Identify which cell holds the provided text, then report its (X, Y) central coordinate. 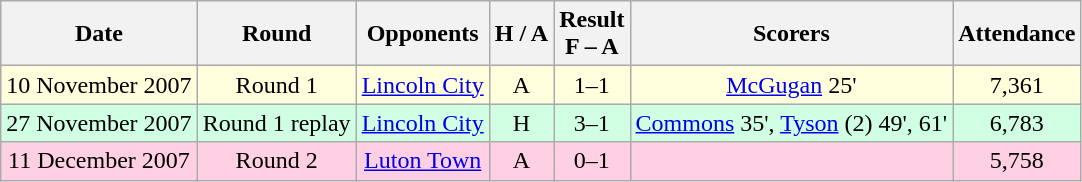
1–1 (592, 85)
3–1 (592, 123)
Round 1 replay (276, 123)
Opponents (422, 34)
6,783 (1017, 123)
Attendance (1017, 34)
ResultF – A (592, 34)
27 November 2007 (99, 123)
10 November 2007 (99, 85)
Date (99, 34)
Luton Town (422, 161)
H / A (521, 34)
11 December 2007 (99, 161)
Scorers (792, 34)
Round 1 (276, 85)
7,361 (1017, 85)
Round (276, 34)
Round 2 (276, 161)
McGugan 25' (792, 85)
Commons 35', Tyson (2) 49', 61' (792, 123)
5,758 (1017, 161)
0–1 (592, 161)
H (521, 123)
